Determine the [X, Y] coordinate at the center of the cell enclosing the given text.  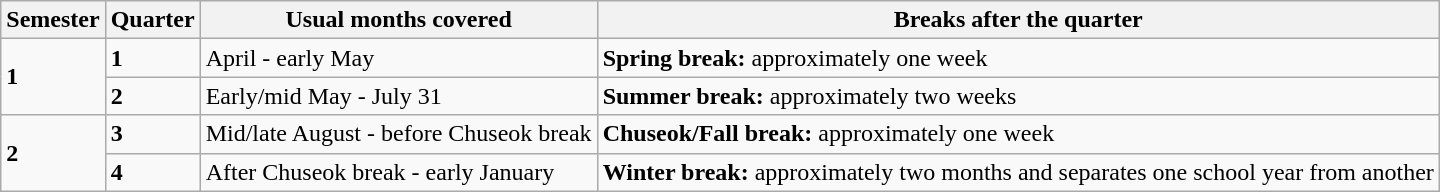
April - early May [398, 58]
After Chuseok break - early January [398, 172]
Usual months covered [398, 20]
Chuseok/Fall break: approximately one week [1018, 134]
Early/mid May - July 31 [398, 96]
Mid/late August - before Chuseok break [398, 134]
Summer break: approximately two weeks [1018, 96]
Quarter [152, 20]
3 [152, 134]
Semester [53, 20]
Winter break: approximately two months and separates one school year from another [1018, 172]
4 [152, 172]
Breaks after the quarter [1018, 20]
Spring break: approximately one week [1018, 58]
